Search for the cell housing the specified text and yield its [x, y] center coordinate. 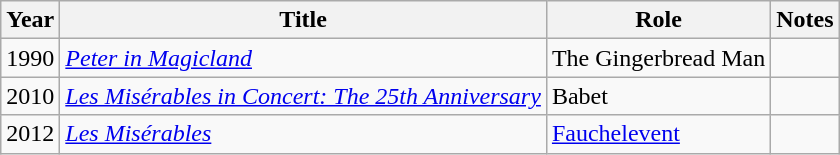
Peter in Magicland [304, 58]
Year [30, 20]
Role [658, 20]
2012 [30, 134]
Notes [805, 20]
1990 [30, 58]
Les Misérables [304, 134]
Babet [658, 96]
Title [304, 20]
The Gingerbread Man [658, 58]
Les Misérables in Concert: The 25th Anniversary [304, 96]
Fauchelevent [658, 134]
2010 [30, 96]
